Locate the cell with the specified text and output its [x, y] center coordinate. 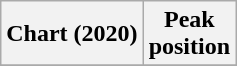
Peakposition [189, 34]
Chart (2020) [72, 34]
